Return the (x, y) coordinate for the center point of the cell that contains the specified text.  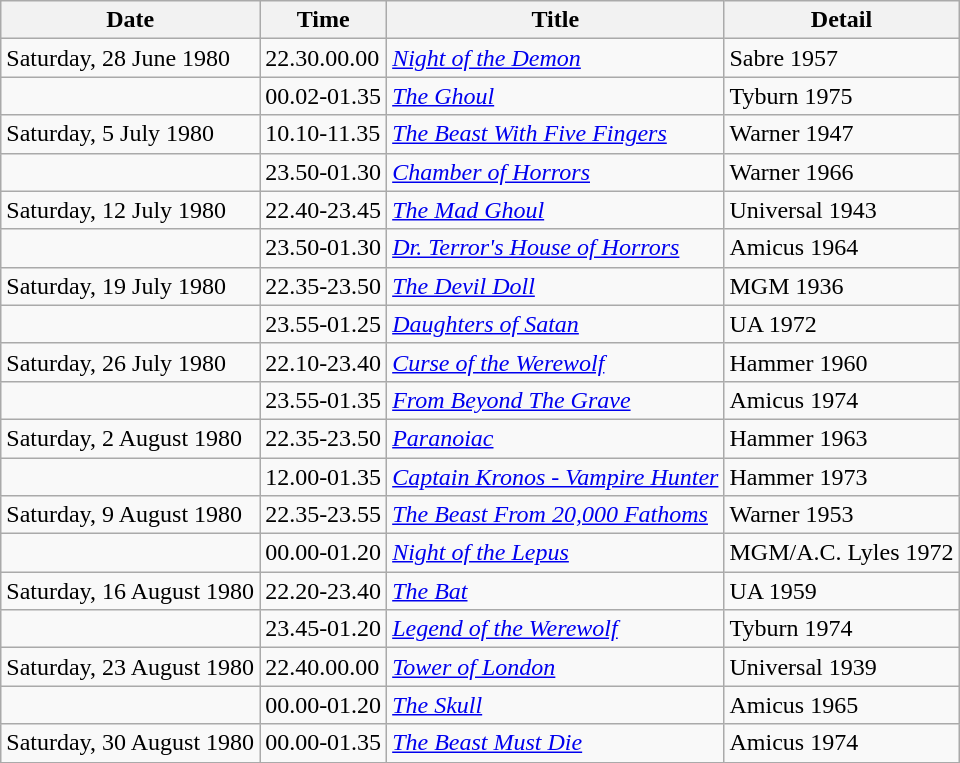
UA 1972 (842, 324)
Legend of the Werewolf (556, 629)
Hammer 1973 (842, 477)
Universal 1939 (842, 667)
The Bat (556, 591)
Hammer 1963 (842, 438)
22.30.00.00 (324, 58)
Sabre 1957 (842, 58)
00.00-01.35 (324, 743)
Tyburn 1974 (842, 629)
Amicus 1965 (842, 705)
Detail (842, 20)
Warner 1947 (842, 134)
Daughters of Satan (556, 324)
Hammer 1960 (842, 362)
MGM 1936 (842, 286)
Saturday, 2 August 1980 (130, 438)
Paranoiac (556, 438)
Amicus 1964 (842, 248)
12.00-01.35 (324, 477)
Warner 1953 (842, 515)
22.35-23.55 (324, 515)
10.10-11.35 (324, 134)
Saturday, 26 July 1980 (130, 362)
22.40-23.45 (324, 210)
From Beyond The Grave (556, 400)
Saturday, 16 August 1980 (130, 591)
23.45-01.20 (324, 629)
22.40.00.00 (324, 667)
Title (556, 20)
The Beast With Five Fingers (556, 134)
Saturday, 9 August 1980 (130, 515)
22.10-23.40 (324, 362)
23.55-01.35 (324, 400)
The Ghoul (556, 96)
Saturday, 28 June 1980 (130, 58)
Dr. Terror's House of Horrors (556, 248)
UA 1959 (842, 591)
Saturday, 5 July 1980 (130, 134)
The Mad Ghoul (556, 210)
Night of the Demon (556, 58)
22.20-23.40 (324, 591)
The Devil Doll (556, 286)
Saturday, 30 August 1980 (130, 743)
Date (130, 20)
Warner 1966 (842, 172)
Chamber of Horrors (556, 172)
Saturday, 23 August 1980 (130, 667)
Tyburn 1975 (842, 96)
The Beast From 20,000 Fathoms (556, 515)
Tower of London (556, 667)
Time (324, 20)
00.02-01.35 (324, 96)
23.55-01.25 (324, 324)
MGM/A.C. Lyles 1972 (842, 553)
Universal 1943 (842, 210)
The Skull (556, 705)
Saturday, 19 July 1980 (130, 286)
Captain Kronos - Vampire Hunter (556, 477)
The Beast Must Die (556, 743)
Saturday, 12 July 1980 (130, 210)
Night of the Lepus (556, 553)
Curse of the Werewolf (556, 362)
